Provide the (X, Y) coordinate of the cell's center where the given text is located.  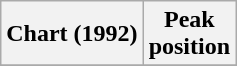
Peakposition (189, 34)
Chart (1992) (72, 34)
